Output the (x, y) coordinate of the center of the cell containing the given text.  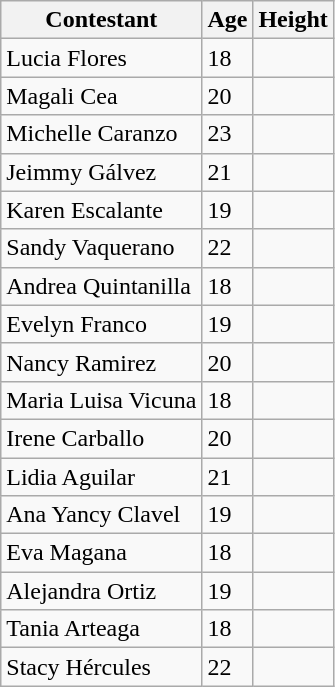
Jeimmy Gálvez (102, 172)
Age (228, 20)
Lidia Aguilar (102, 477)
Eva Magana (102, 553)
Evelyn Franco (102, 324)
Andrea Quintanilla (102, 286)
Maria Luisa Vicuna (102, 400)
Karen Escalante (102, 210)
Michelle Caranzo (102, 134)
Lucia Flores (102, 58)
Contestant (102, 20)
Magali Cea (102, 96)
Alejandra Ortiz (102, 591)
Irene Carballo (102, 438)
Height (293, 20)
Ana Yancy Clavel (102, 515)
23 (228, 134)
Tania Arteaga (102, 629)
Nancy Ramirez (102, 362)
Sandy Vaquerano (102, 248)
Stacy Hércules (102, 667)
